Return (x, y) of the center of cell containing provided text 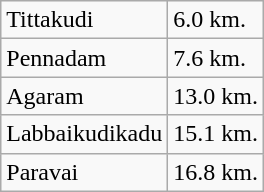
13.0 km. (216, 96)
Pennadam (84, 58)
15.1 km. (216, 134)
Tittakudi (84, 20)
6.0 km. (216, 20)
7.6 km. (216, 58)
Paravai (84, 172)
Labbaikudikadu (84, 134)
16.8 km. (216, 172)
Agaram (84, 96)
